Provide the [X, Y] coordinate of the cell's center where the given text is located.  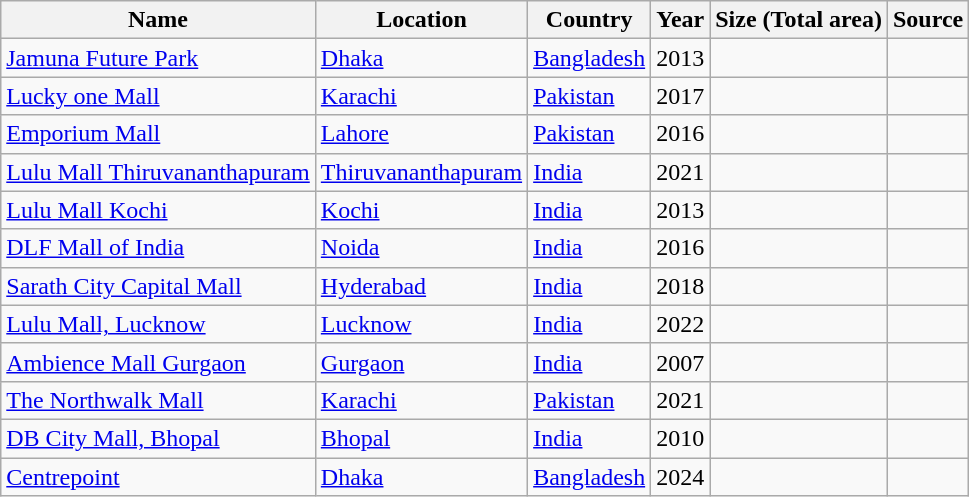
Source [928, 20]
Year [680, 20]
Jamuna Future Park [158, 58]
2017 [680, 96]
Ambience Mall Gurgaon [158, 362]
Noida [421, 248]
Lucknow [421, 324]
Bhopal [421, 438]
Thiruvananthapuram [421, 172]
Gurgaon [421, 362]
DB City Mall, Bhopal [158, 438]
Centrepoint [158, 477]
Lahore [421, 134]
Sarath City Capital Mall [158, 286]
Kochi [421, 210]
Hyderabad [421, 286]
Lucky one Mall [158, 96]
The Northwalk Mall [158, 400]
Location [421, 20]
DLF Mall of India [158, 248]
Lulu Mall Thiruvananthapuram [158, 172]
Size (Total area) [799, 20]
2010 [680, 438]
Emporium Mall [158, 134]
2007 [680, 362]
Country [590, 20]
Lulu Mall, Lucknow [158, 324]
2024 [680, 477]
Name [158, 20]
2018 [680, 286]
2022 [680, 324]
Lulu Mall Kochi [158, 210]
